Provide the (X, Y) coordinate of the cell's center where the given text is located.  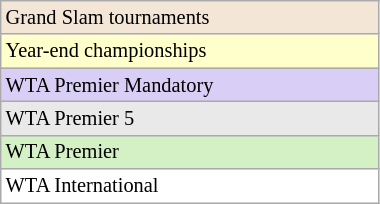
WTA Premier Mandatory (190, 85)
WTA Premier (190, 152)
WTA International (190, 186)
Year-end championships (190, 51)
Grand Slam tournaments (190, 17)
WTA Premier 5 (190, 118)
